Capture the cell that displays the provided text and extract its (X, Y) central coordinate. 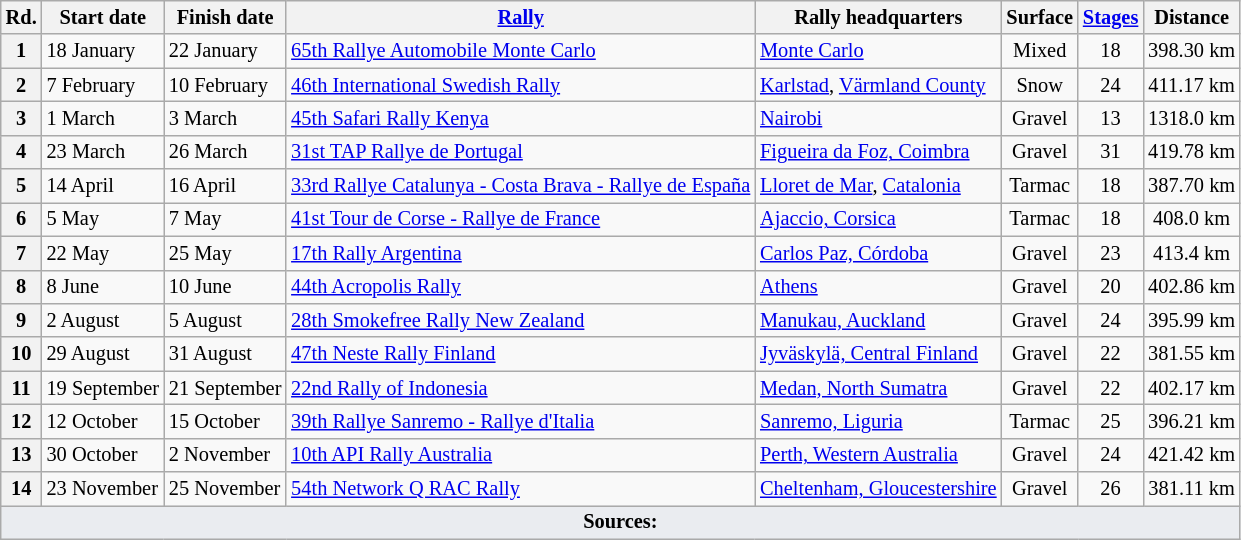
25 May (225, 253)
47th Neste Rally Finland (520, 354)
Rally headquarters (878, 17)
31st TAP Rallye de Portugal (520, 152)
Distance (1192, 17)
7 February (103, 85)
Athens (878, 287)
23 (1110, 253)
10th API Rally Australia (520, 455)
Jyväskylä, Central Finland (878, 354)
22 January (225, 51)
411.17 km (1192, 85)
12 (22, 421)
12 October (103, 421)
18 January (103, 51)
39th Rallye Sanremo - Rallye d'Italia (520, 421)
21 September (225, 388)
44th Acropolis Rally (520, 287)
3 (22, 118)
2 (22, 85)
Carlos Paz, Córdoba (878, 253)
421.42 km (1192, 455)
46th International Swedish Rally (520, 85)
26 March (225, 152)
408.0 km (1192, 219)
8 (22, 287)
22nd Rally of Indonesia (520, 388)
Ajaccio, Corsica (878, 219)
7 May (225, 219)
3 March (225, 118)
419.78 km (1192, 152)
22 May (103, 253)
14 (22, 489)
25 November (225, 489)
15 October (225, 421)
54th Network Q RAC Rally (520, 489)
387.70 km (1192, 186)
10 June (225, 287)
Monte Carlo (878, 51)
Lloret de Mar, Catalonia (878, 186)
Stages (1110, 17)
Medan, North Sumatra (878, 388)
Finish date (225, 17)
5 August (225, 320)
33rd Rallye Catalunya - Costa Brava - Rallye de España (520, 186)
Snow (1040, 85)
398.30 km (1192, 51)
25 (1110, 421)
29 August (103, 354)
2 November (225, 455)
413.4 km (1192, 253)
31 (1110, 152)
402.86 km (1192, 287)
Perth, Western Australia (878, 455)
23 March (103, 152)
9 (22, 320)
Start date (103, 17)
1318.0 km (1192, 118)
2 August (103, 320)
Manukau, Auckland (878, 320)
16 April (225, 186)
Nairobi (878, 118)
26 (1110, 489)
381.11 km (1192, 489)
20 (1110, 287)
Sources: (620, 522)
1 March (103, 118)
30 October (103, 455)
Surface (1040, 17)
28th Smokefree Rally New Zealand (520, 320)
14 April (103, 186)
4 (22, 152)
31 August (225, 354)
Karlstad, Värmland County (878, 85)
Rally (520, 17)
6 (22, 219)
402.17 km (1192, 388)
7 (22, 253)
17th Rally Argentina (520, 253)
65th Rallye Automobile Monte Carlo (520, 51)
395.99 km (1192, 320)
11 (22, 388)
10 (22, 354)
10 February (225, 85)
381.55 km (1192, 354)
5 May (103, 219)
23 November (103, 489)
45th Safari Rally Kenya (520, 118)
8 June (103, 287)
Sanremo, Liguria (878, 421)
1 (22, 51)
19 September (103, 388)
Cheltenham, Gloucestershire (878, 489)
41st Tour de Corse - Rallye de France (520, 219)
Mixed (1040, 51)
Figueira da Foz, Coimbra (878, 152)
396.21 km (1192, 421)
5 (22, 186)
Rd. (22, 17)
